Identify which cell holds the provided text, then report its (X, Y) central coordinate. 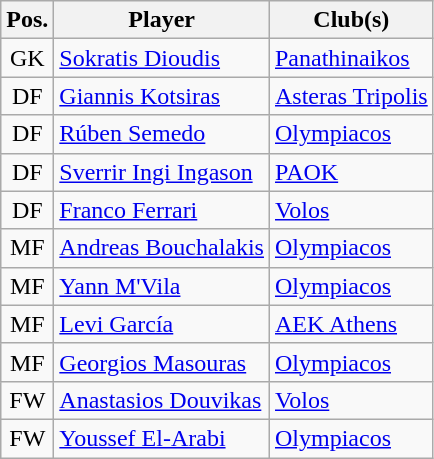
Levi García (162, 324)
Sverrir Ingi Ingason (162, 172)
Rúben Semedo (162, 134)
Player (162, 20)
Panathinaikos (351, 58)
Franco Ferrari (162, 210)
Asteras Tripolis (351, 96)
Sokratis Dioudis (162, 58)
GK (28, 58)
Anastasios Douvikas (162, 400)
Youssef El-Arabi (162, 438)
Yann M'Vila (162, 286)
Pos. (28, 20)
AEK Athens (351, 324)
Giannis Kotsiras (162, 96)
Andreas Bouchalakis (162, 248)
Club(s) (351, 20)
Georgios Masouras (162, 362)
PAOK (351, 172)
